From the cell containing the given text, extract its center point as (X, Y) coordinate. 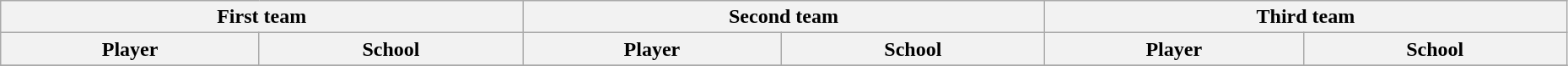
Second team (784, 17)
Third team (1306, 17)
First team (261, 17)
